Extract the [X, Y] coordinate from the center of the cell holding the provided text.  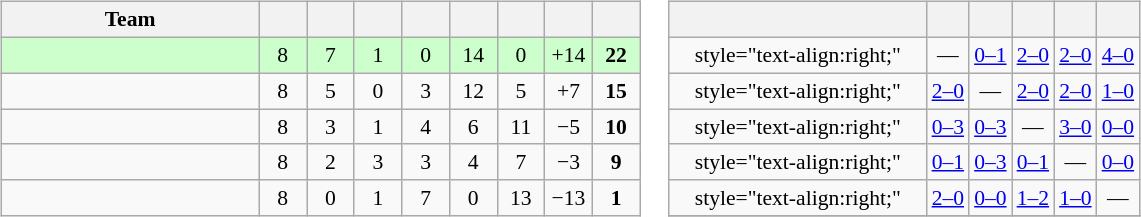
+14 [569, 55]
4–0 [1118, 55]
−5 [569, 127]
+7 [569, 91]
11 [521, 127]
10 [616, 127]
Team [130, 20]
22 [616, 55]
6 [473, 127]
15 [616, 91]
14 [473, 55]
−3 [569, 162]
−13 [569, 198]
9 [616, 162]
12 [473, 91]
1–2 [1034, 198]
13 [521, 198]
3–0 [1076, 127]
2 [330, 162]
